Determine the (x, y) coordinate at the center of the cell enclosing the given text.  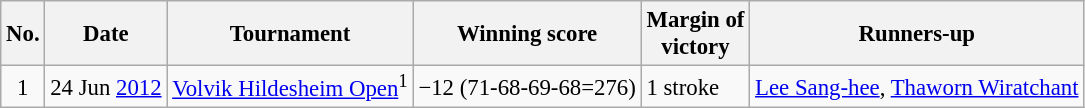
Margin ofvictory (696, 34)
Winning score (527, 34)
Date (106, 34)
Lee Sang-hee, Thaworn Wiratchant (917, 87)
Runners-up (917, 34)
1 stroke (696, 87)
24 Jun 2012 (106, 87)
1 (23, 87)
−12 (71-68-69-68=276) (527, 87)
Tournament (290, 34)
Volvik Hildesheim Open1 (290, 87)
No. (23, 34)
